Capture the cell that displays the provided text and extract its (x, y) central coordinate. 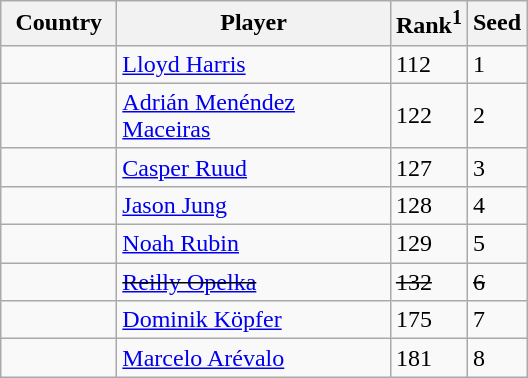
8 (496, 358)
122 (428, 116)
Rank1 (428, 24)
Seed (496, 24)
Country (59, 24)
Dominik Köpfer (254, 320)
5 (496, 244)
127 (428, 167)
2 (496, 116)
129 (428, 244)
Noah Rubin (254, 244)
128 (428, 205)
132 (428, 282)
3 (496, 167)
Casper Ruud (254, 167)
1 (496, 64)
4 (496, 205)
181 (428, 358)
6 (496, 282)
Player (254, 24)
Marcelo Arévalo (254, 358)
Adrián Menéndez Maceiras (254, 116)
175 (428, 320)
Lloyd Harris (254, 64)
7 (496, 320)
Reilly Opelka (254, 282)
Jason Jung (254, 205)
112 (428, 64)
